Locate the cell with the specified text and output its (X, Y) center coordinate. 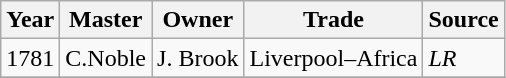
Trade (334, 20)
Source (464, 20)
Year (30, 20)
1781 (30, 58)
J. Brook (198, 58)
Master (106, 20)
Liverpool–Africa (334, 58)
C.Noble (106, 58)
Owner (198, 20)
LR (464, 58)
